Determine the (x, y) coordinate at the center of the cell enclosing the given text.  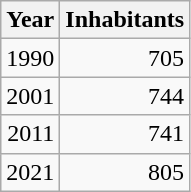
2021 (30, 172)
Inhabitants (125, 20)
744 (125, 96)
741 (125, 134)
2011 (30, 134)
705 (125, 58)
805 (125, 172)
2001 (30, 96)
Year (30, 20)
1990 (30, 58)
